Pinpoint the cell where the given text exists, returning its (X, Y) midpoint coordinate. 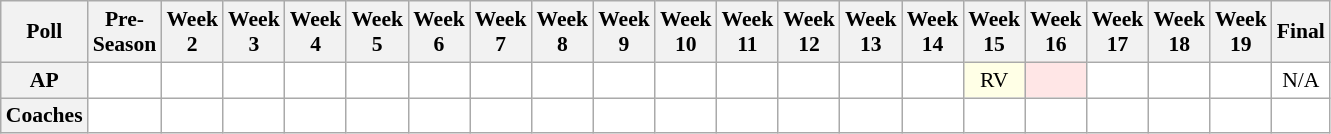
Week13 (871, 32)
Week12 (809, 32)
Week19 (1241, 32)
Week10 (686, 32)
N/A (1301, 80)
Week6 (439, 32)
Week8 (562, 32)
Week3 (254, 32)
Poll (44, 32)
AP (44, 80)
Pre-Season (125, 32)
Week5 (377, 32)
Coaches (44, 116)
Week14 (933, 32)
Week4 (316, 32)
Week15 (994, 32)
Final (1301, 32)
Week7 (501, 32)
RV (994, 80)
Week2 (192, 32)
Week18 (1179, 32)
Week9 (624, 32)
Week16 (1056, 32)
Week17 (1118, 32)
Week11 (748, 32)
